From the cell containing the given text, extract its center point as [X, Y] coordinate. 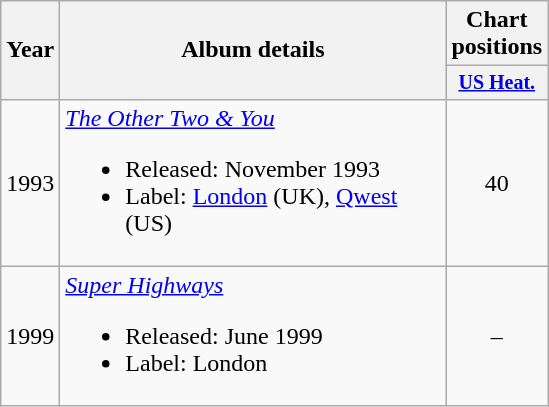
1993 [30, 182]
Chart positions [497, 34]
Year [30, 50]
The Other Two & YouReleased: November 1993Label: London (UK), Qwest (US) [253, 182]
Album details [253, 50]
Super HighwaysReleased: June 1999Label: London [253, 336]
40 [497, 182]
1999 [30, 336]
US Heat. [497, 82]
– [497, 336]
